Capture the cell that displays the provided text and extract its (X, Y) central coordinate. 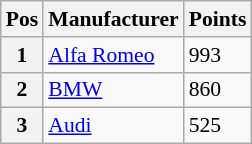
Points (218, 19)
993 (218, 55)
1 (22, 55)
Audi (113, 126)
BMW (113, 90)
Alfa Romeo (113, 55)
3 (22, 126)
Manufacturer (113, 19)
2 (22, 90)
860 (218, 90)
525 (218, 126)
Pos (22, 19)
